Determine the [X, Y] coordinate at the center of the cell enclosing the given text.  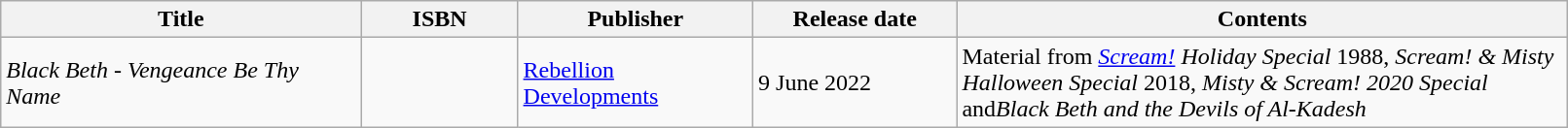
Rebellion Developments [636, 82]
ISBN [440, 19]
Release date [855, 19]
Contents [1262, 19]
Black Beth - Vengeance Be Thy Name [181, 82]
Publisher [636, 19]
Title [181, 19]
9 June 2022 [855, 82]
